Locate the cell with the specified text and output its (x, y) center coordinate. 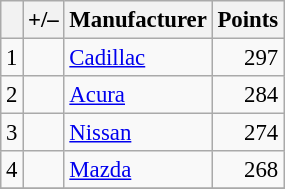
2 (12, 95)
1 (12, 58)
284 (248, 95)
Manufacturer (138, 20)
274 (248, 133)
Points (248, 20)
+/– (44, 20)
Cadillac (138, 58)
4 (12, 170)
3 (12, 133)
Mazda (138, 170)
Nissan (138, 133)
Acura (138, 95)
268 (248, 170)
297 (248, 58)
